Detect which cell encompasses the target text, then output its [X, Y] center coordinate. 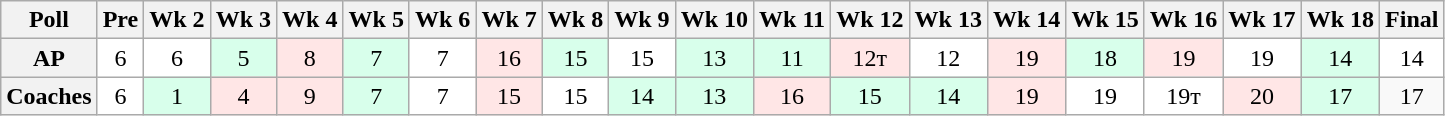
5 [243, 58]
12т [870, 58]
AP [49, 58]
Wk 7 [509, 20]
8 [310, 58]
19т [1183, 96]
1 [177, 96]
20 [1262, 96]
Coaches [49, 96]
Wk 10 [714, 20]
Wk 15 [1105, 20]
9 [310, 96]
Wk 16 [1183, 20]
18 [1105, 58]
Wk 18 [1340, 20]
Wk 3 [243, 20]
Pre [120, 20]
11 [792, 58]
Final [1412, 20]
Poll [49, 20]
Wk 4 [310, 20]
Wk 2 [177, 20]
Wk 8 [575, 20]
Wk 17 [1262, 20]
12 [948, 58]
Wk 12 [870, 20]
4 [243, 96]
Wk 13 [948, 20]
Wk 14 [1026, 20]
Wk 6 [442, 20]
Wk 9 [642, 20]
Wk 5 [376, 20]
Wk 11 [792, 20]
